From the cell containing the given text, extract its center point as (x, y) coordinate. 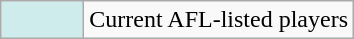
Current AFL-listed players (219, 20)
